Find where the given text appears and provide that cell's center as (x, y) coordinate. 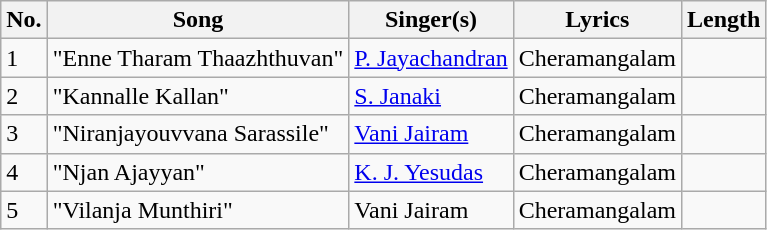
Song (198, 20)
Lyrics (597, 20)
"Enne Tharam Thaazhthuvan" (198, 58)
Singer(s) (431, 20)
5 (24, 210)
No. (24, 20)
4 (24, 172)
"Vilanja Munthiri" (198, 210)
"Njan Ajayyan" (198, 172)
"Kannalle Kallan" (198, 96)
S. Janaki (431, 96)
3 (24, 134)
Length (723, 20)
2 (24, 96)
K. J. Yesudas (431, 172)
1 (24, 58)
P. Jayachandran (431, 58)
"Niranjayouvvana Sarassile" (198, 134)
